Scan for the cell matching the given text and deliver its (x, y) coordinate at center. 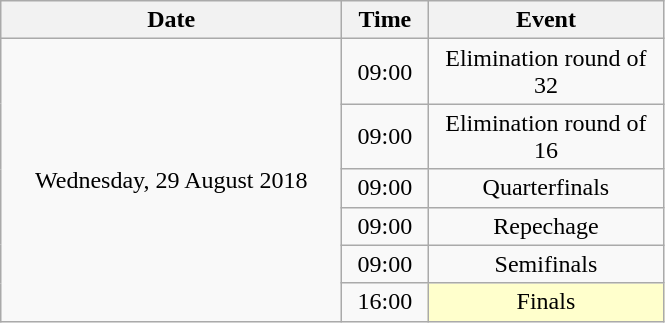
Finals (546, 302)
Quarterfinals (546, 188)
Repechage (546, 226)
16:00 (385, 302)
Elimination round of 32 (546, 72)
Elimination round of 16 (546, 136)
Event (546, 20)
Time (385, 20)
Date (172, 20)
Wednesday, 29 August 2018 (172, 180)
Semifinals (546, 264)
